Scan for the cell matching the given text and deliver its [X, Y] coordinate at center. 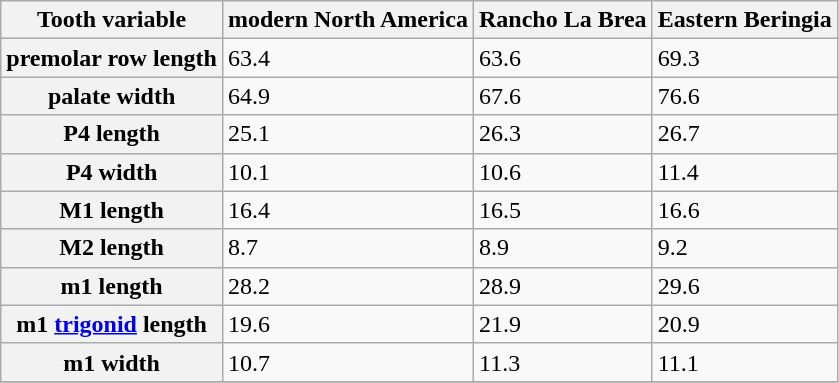
11.3 [562, 362]
63.6 [562, 58]
m1 length [112, 286]
10.6 [562, 172]
Rancho La Brea [562, 20]
16.6 [744, 210]
Tooth variable [112, 20]
modern North America [348, 20]
8.9 [562, 248]
28.9 [562, 286]
69.3 [744, 58]
64.9 [348, 96]
10.7 [348, 362]
25.1 [348, 134]
11.4 [744, 172]
m1 width [112, 362]
palate width [112, 96]
16.4 [348, 210]
76.6 [744, 96]
11.1 [744, 362]
21.9 [562, 324]
26.3 [562, 134]
M2 length [112, 248]
26.7 [744, 134]
20.9 [744, 324]
29.6 [744, 286]
16.5 [562, 210]
m1 trigonid length [112, 324]
M1 length [112, 210]
P4 width [112, 172]
10.1 [348, 172]
9.2 [744, 248]
67.6 [562, 96]
Eastern Beringia [744, 20]
19.6 [348, 324]
28.2 [348, 286]
63.4 [348, 58]
8.7 [348, 248]
premolar row length [112, 58]
P4 length [112, 134]
